From the cell containing the given text, extract its center point as (x, y) coordinate. 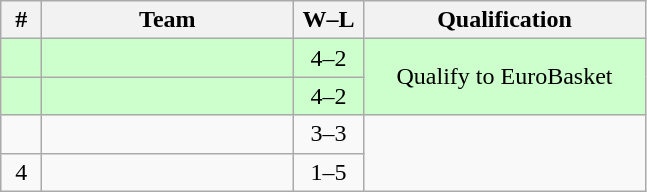
Qualification (504, 20)
Team (168, 20)
Qualify to EuroBasket (504, 77)
3–3 (328, 134)
1–5 (328, 172)
W–L (328, 20)
# (22, 20)
4 (22, 172)
